Return [X, Y] of the center of cell containing provided text 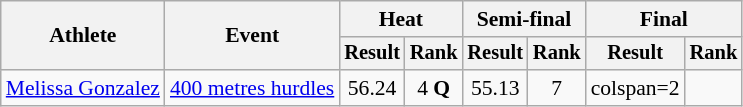
Final [664, 19]
Melissa Gonzalez [83, 88]
Heat [400, 19]
Athlete [83, 36]
56.24 [372, 88]
400 metres hurdles [252, 88]
Semi-final [524, 19]
7 [557, 88]
4 Q [434, 88]
colspan=2 [636, 88]
Event [252, 36]
55.13 [495, 88]
